Determine the [X, Y] coordinate at the center of the cell enclosing the given text.  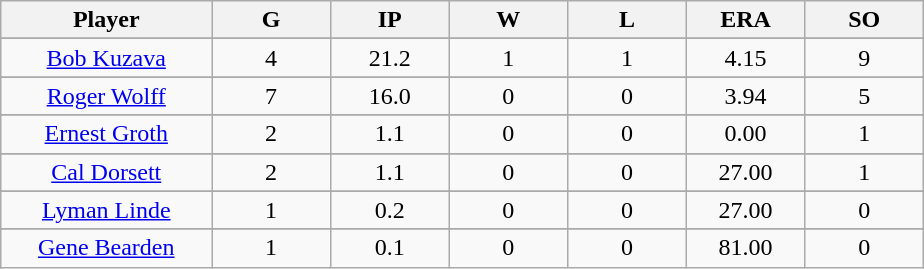
21.2 [390, 58]
4.15 [746, 58]
0.1 [390, 248]
G [272, 20]
SO [864, 20]
Gene Bearden [106, 248]
16.0 [390, 96]
Ernest Groth [106, 134]
5 [864, 96]
7 [272, 96]
81.00 [746, 248]
Lyman Linde [106, 210]
3.94 [746, 96]
IP [390, 20]
9 [864, 58]
4 [272, 58]
Cal Dorsett [106, 172]
0.00 [746, 134]
Player [106, 20]
L [628, 20]
0.2 [390, 210]
W [508, 20]
Roger Wolff [106, 96]
Bob Kuzava [106, 58]
ERA [746, 20]
